Find where the given text appears and provide that cell's center as [X, Y] coordinate. 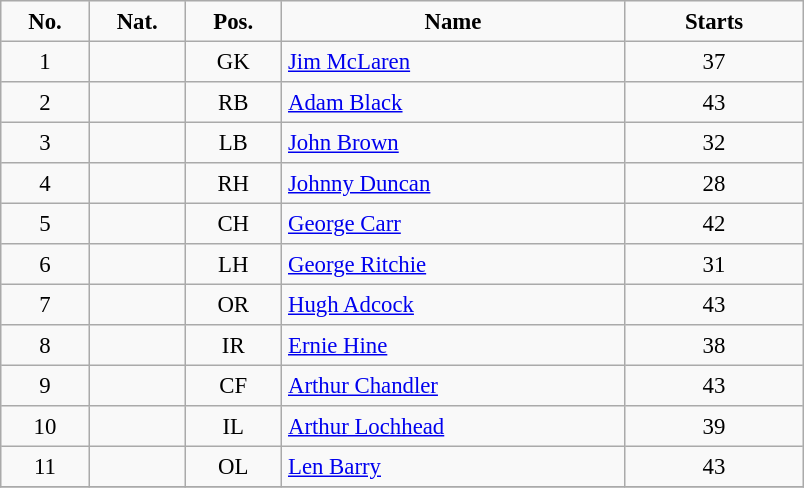
Jim McLaren [453, 61]
11 [45, 466]
Pos. [233, 21]
OR [233, 304]
GK [233, 61]
38 [714, 345]
37 [714, 61]
32 [714, 142]
42 [714, 223]
RH [233, 183]
6 [45, 264]
Johnny Duncan [453, 183]
No. [45, 21]
Name [453, 21]
LB [233, 142]
5 [45, 223]
OL [233, 466]
Nat. [137, 21]
4 [45, 183]
RB [233, 102]
10 [45, 426]
7 [45, 304]
Adam Black [453, 102]
Ernie Hine [453, 345]
LH [233, 264]
8 [45, 345]
CF [233, 385]
Arthur Lochhead [453, 426]
John Brown [453, 142]
Len Barry [453, 466]
28 [714, 183]
3 [45, 142]
39 [714, 426]
George Carr [453, 223]
IL [233, 426]
9 [45, 385]
IR [233, 345]
Hugh Adcock [453, 304]
2 [45, 102]
Starts [714, 21]
1 [45, 61]
George Ritchie [453, 264]
CH [233, 223]
31 [714, 264]
Arthur Chandler [453, 385]
